Return [x, y] of the center of cell containing provided text 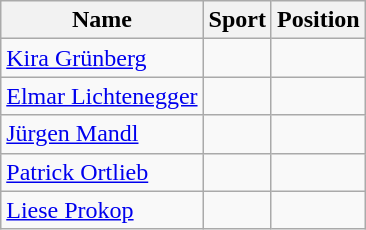
Liese Prokop [102, 210]
Patrick Ortlieb [102, 172]
Elmar Lichtenegger [102, 96]
Kira Grünberg [102, 58]
Jürgen Mandl [102, 134]
Name [102, 20]
Sport [237, 20]
Position [318, 20]
